Return the (x, y) coordinate for the center point of the cell that contains the specified text.  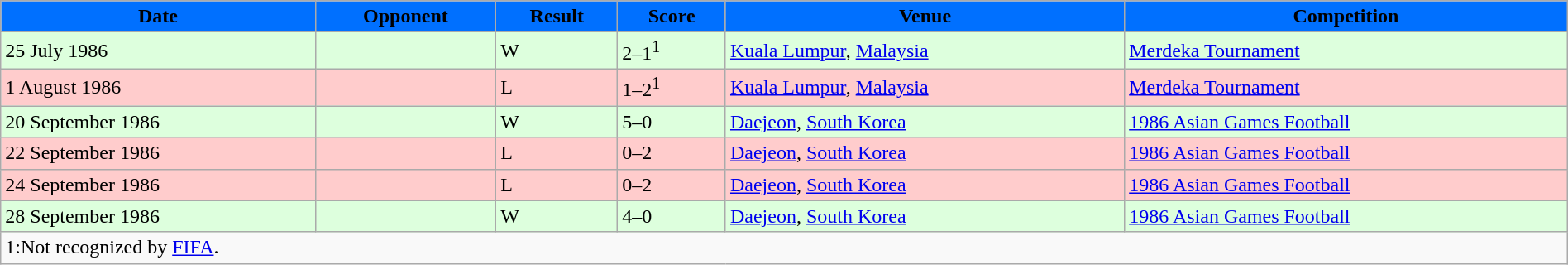
Competition (1346, 17)
Score (672, 17)
20 September 1986 (158, 122)
Date (158, 17)
22 September 1986 (158, 153)
24 September 1986 (158, 185)
Opponent (405, 17)
2–11 (672, 51)
28 September 1986 (158, 216)
1 August 1986 (158, 88)
25 July 1986 (158, 51)
Result (557, 17)
Venue (925, 17)
1:Not recognized by FIFA. (784, 248)
5–0 (672, 122)
1–21 (672, 88)
4–0 (672, 216)
